Search for the cell housing the specified text and yield its [X, Y] center coordinate. 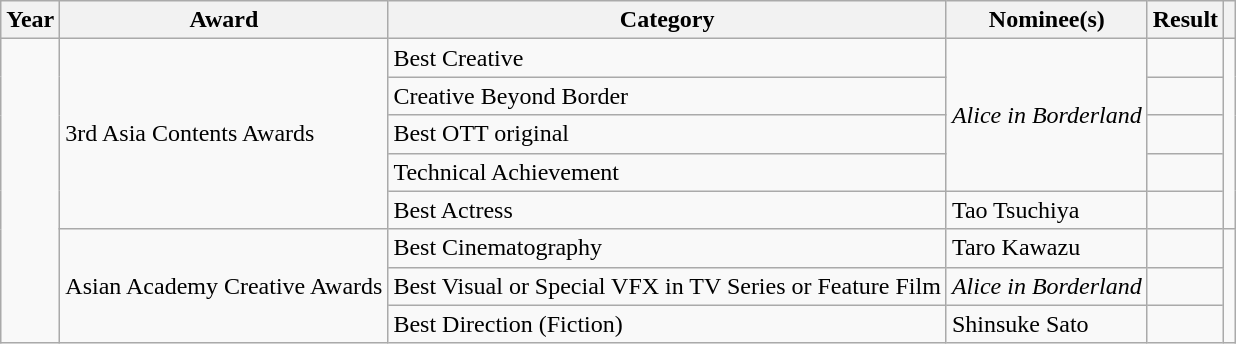
Best OTT original [667, 134]
Year [30, 20]
Best Visual or Special VFX in TV Series or Feature Film [667, 286]
Tao Tsuchiya [1046, 210]
3rd Asia Contents Awards [224, 134]
Creative Beyond Border [667, 96]
Nominee(s) [1046, 20]
Category [667, 20]
Shinsuke Sato [1046, 324]
Best Creative [667, 58]
Best Cinematography [667, 248]
Technical Achievement [667, 172]
Best Actress [667, 210]
Result [1185, 20]
Award [224, 20]
Asian Academy Creative Awards [224, 286]
Best Direction (Fiction) [667, 324]
Taro Kawazu [1046, 248]
